Locate the cell with the specified text and output its [X, Y] center coordinate. 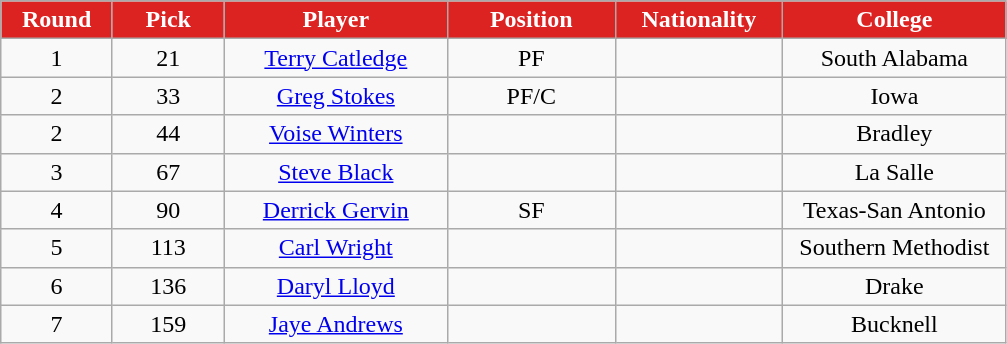
PF [532, 58]
3 [57, 172]
Southern Methodist [894, 248]
4 [57, 210]
1 [57, 58]
Jaye Andrews [336, 324]
Pick [168, 20]
Carl Wright [336, 248]
Derrick Gervin [336, 210]
Bucknell [894, 324]
159 [168, 324]
33 [168, 96]
South Alabama [894, 58]
7 [57, 324]
Voise Winters [336, 134]
67 [168, 172]
Greg Stokes [336, 96]
Bradley [894, 134]
Iowa [894, 96]
Position [532, 20]
44 [168, 134]
Daryl Lloyd [336, 286]
Player [336, 20]
Terry Catledge [336, 58]
21 [168, 58]
5 [57, 248]
La Salle [894, 172]
113 [168, 248]
136 [168, 286]
PF/C [532, 96]
6 [57, 286]
Round [57, 20]
SF [532, 210]
College [894, 20]
Texas-San Antonio [894, 210]
90 [168, 210]
Nationality [699, 20]
Drake [894, 286]
Steve Black [336, 172]
